Extract the [x, y] coordinate from the center of the cell holding the provided text.  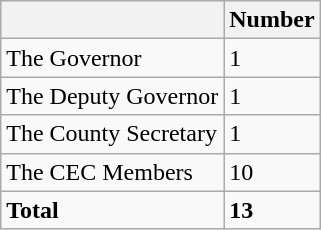
The Governor [112, 58]
Number [272, 20]
The CEC Members [112, 172]
13 [272, 210]
The County Secretary [112, 134]
The Deputy Governor [112, 96]
10 [272, 172]
Total [112, 210]
